Identify which cell holds the provided text, then report its (x, y) central coordinate. 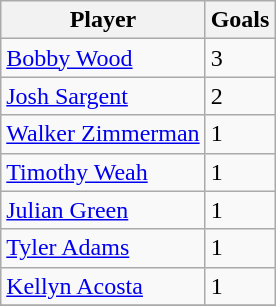
Kellyn Acosta (103, 286)
Player (103, 20)
3 (240, 58)
Bobby Wood (103, 58)
Josh Sargent (103, 96)
Timothy Weah (103, 172)
Walker Zimmerman (103, 134)
Tyler Adams (103, 248)
Julian Green (103, 210)
Goals (240, 20)
2 (240, 96)
